Scan for the cell matching the given text and deliver its (X, Y) coordinate at center. 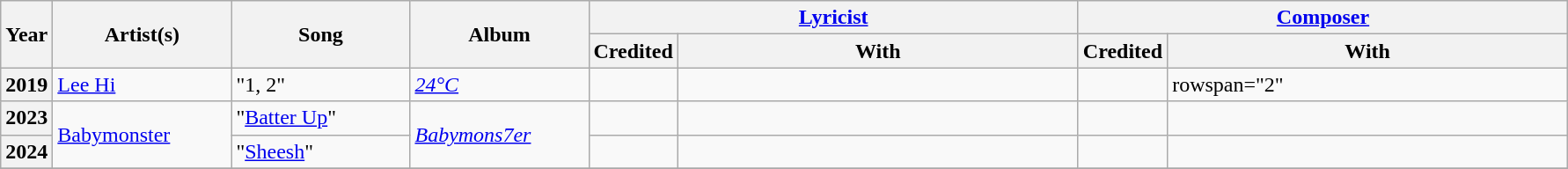
"Sheesh" (320, 151)
Artist(s) (143, 34)
Year (26, 34)
Babymons7er (500, 135)
"Batter Up" (320, 118)
rowspan="2" (1367, 84)
2019 (26, 84)
Babymonster (143, 135)
24°C (500, 84)
Composer (1323, 18)
"1, 2" (320, 84)
2024 (26, 151)
Song (320, 34)
Lyricist (833, 18)
2023 (26, 118)
Album (500, 34)
Lee Hi (143, 84)
